Find where the given text appears and provide that cell's center as (X, Y) coordinate. 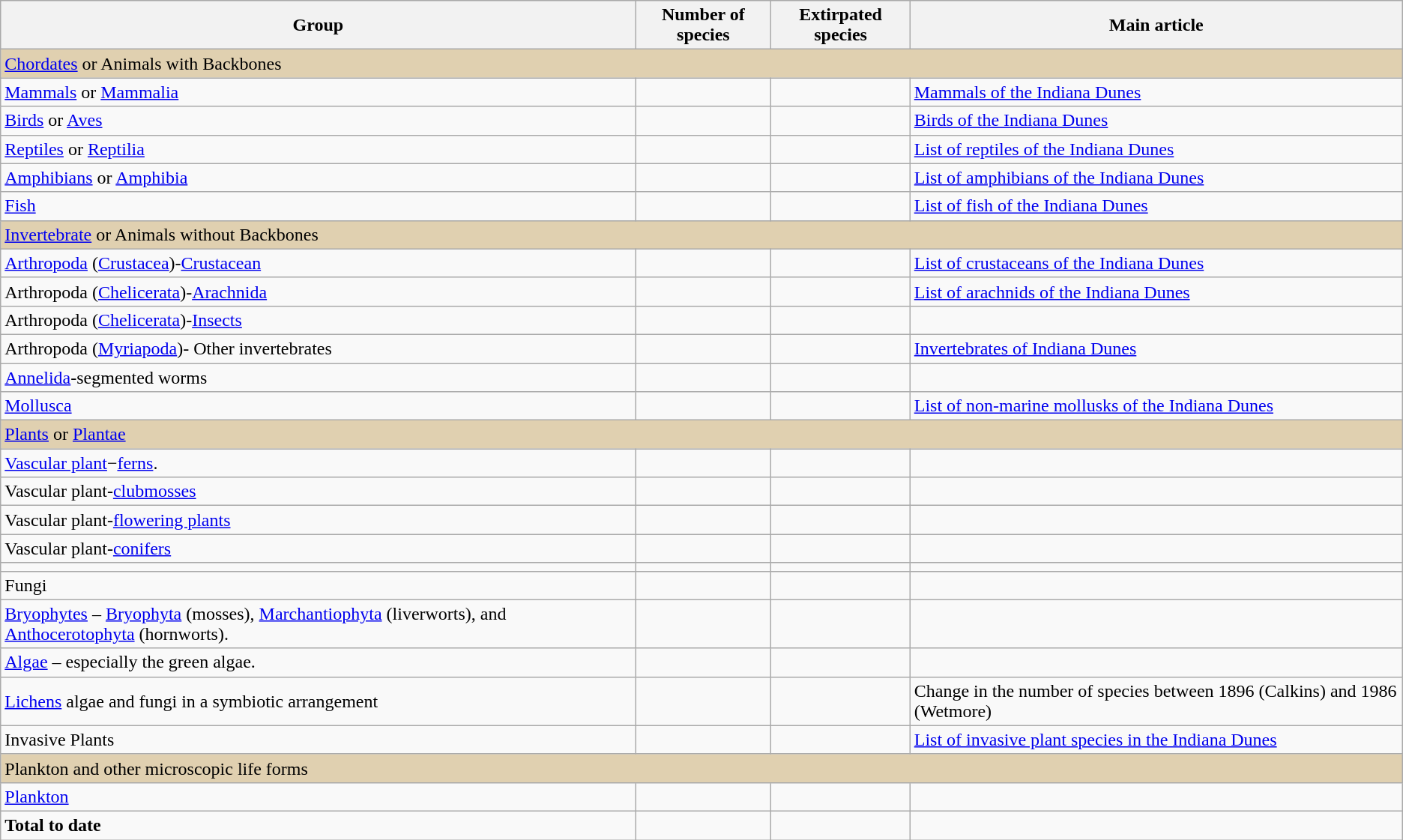
Vascular plant-conifers (318, 549)
Main article (1156, 25)
Birds of the Indiana Dunes (1156, 121)
Plankton and other microscopic life forms (701, 768)
Annelida-segmented worms (318, 377)
Plants or Plantae (701, 435)
Number of species (703, 25)
Vascular plant-clubmosses (318, 492)
List of fish of the Indiana Dunes (1156, 206)
Vascular plant−ferns. (318, 463)
Change in the number of species between 1896 (Calkins) and 1986 (Wetmore) (1156, 701)
Mammals of the Indiana Dunes (1156, 92)
Total to date (318, 825)
Algae – especially the green algae. (318, 662)
Arthropoda (Crustacea)-Crustacean (318, 263)
Invasive Plants (318, 740)
Birds or Aves (318, 121)
Invertebrate or Animals without Backbones (701, 235)
List of amphibians of the Indiana Dunes (1156, 178)
List of reptiles of the Indiana Dunes (1156, 149)
Mollusca (318, 406)
Group (318, 25)
Mammals or Mammalia (318, 92)
Invertebrates of Indiana Dunes (1156, 348)
Arthropoda (Myriapoda)- Other invertebrates (318, 348)
Amphibians or Amphibia (318, 178)
List of invasive plant species in the Indiana Dunes (1156, 740)
List of crustaceans of the Indiana Dunes (1156, 263)
Chordates or Animals with Backbones (701, 64)
Reptiles or Reptilia (318, 149)
Arthropoda (Chelicerata)-Arachnida (318, 291)
List of non-marine mollusks of the Indiana Dunes (1156, 406)
Fungi (318, 585)
Extirpated species (841, 25)
Fish (318, 206)
Bryophytes – Bryophyta (mosses), Marchantiophyta (liverworts), and Anthocerotophyta (hornworts). (318, 623)
Vascular plant-flowering plants (318, 520)
Lichens algae and fungi in a symbiotic arrangement (318, 701)
List of arachnids of the Indiana Dunes (1156, 291)
Plankton (318, 797)
Arthropoda (Chelicerata)-Insects (318, 320)
